Find where the given text appears and provide that cell's center as [X, Y] coordinate. 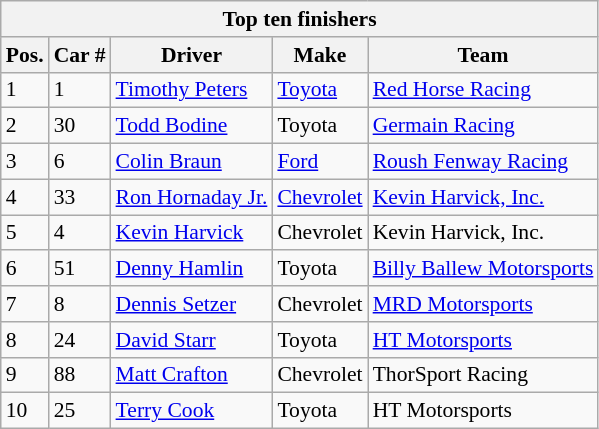
David Starr [192, 340]
9 [25, 375]
Todd Bodine [192, 126]
Colin Braun [192, 162]
33 [80, 197]
Car # [80, 55]
Ford [320, 162]
Denny Hamlin [192, 269]
Timothy Peters [192, 90]
24 [80, 340]
2 [25, 126]
25 [80, 411]
Make [320, 55]
Pos. [25, 55]
Ron Hornaday Jr. [192, 197]
Matt Crafton [192, 375]
30 [80, 126]
5 [25, 233]
10 [25, 411]
Top ten finishers [300, 19]
Red Horse Racing [484, 90]
7 [25, 304]
Team [484, 55]
3 [25, 162]
Kevin Harvick [192, 233]
Billy Ballew Motorsports [484, 269]
Germain Racing [484, 126]
ThorSport Racing [484, 375]
MRD Motorsports [484, 304]
Terry Cook [192, 411]
Roush Fenway Racing [484, 162]
51 [80, 269]
88 [80, 375]
Driver [192, 55]
Dennis Setzer [192, 304]
